Return the [x, y] coordinate for the center point of the cell that contains the specified text.  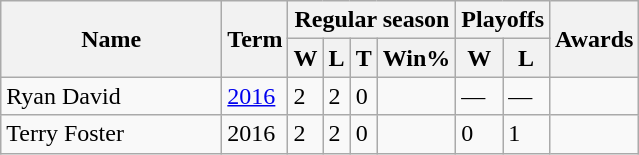
Playoffs [503, 20]
Ryan David [112, 96]
Terry Foster [112, 134]
Win% [416, 58]
Term [255, 39]
Name [112, 39]
Regular season [372, 20]
1 [526, 134]
T [364, 58]
Awards [594, 39]
